Scan for the cell matching the given text and deliver its (x, y) coordinate at center. 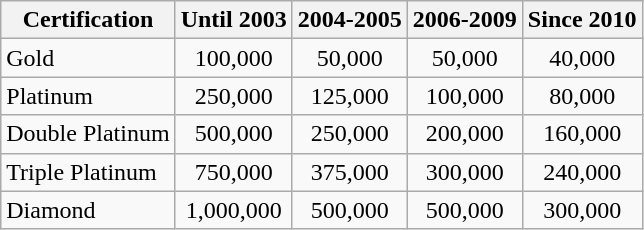
40,000 (582, 58)
Triple Platinum (88, 172)
Double Platinum (88, 134)
Until 2003 (234, 20)
375,000 (350, 172)
Platinum (88, 96)
80,000 (582, 96)
Certification (88, 20)
160,000 (582, 134)
Diamond (88, 210)
2006-2009 (464, 20)
2004-2005 (350, 20)
1,000,000 (234, 210)
240,000 (582, 172)
200,000 (464, 134)
Gold (88, 58)
Since 2010 (582, 20)
125,000 (350, 96)
750,000 (234, 172)
